Locate the cell with the specified text and output its (x, y) center coordinate. 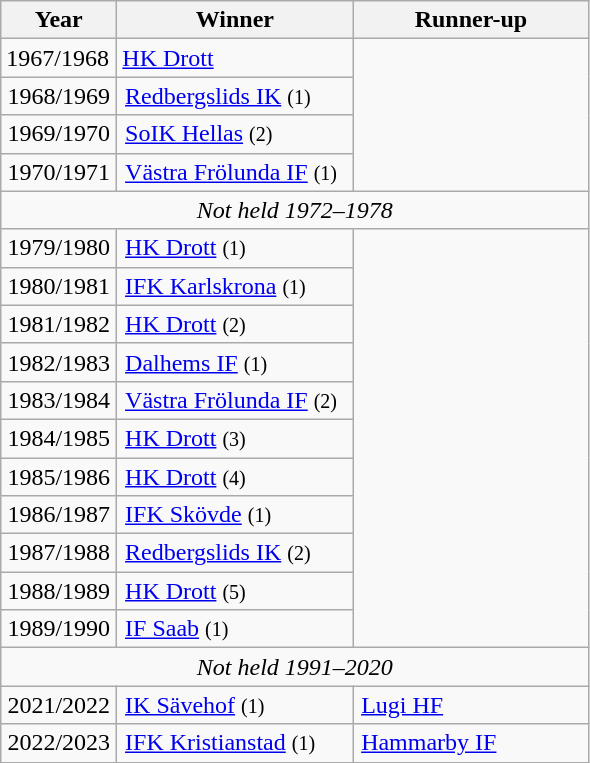
IFK Kristianstad (1) (235, 743)
IK Sävehof (1) (235, 705)
Dalhems IF (1) (235, 362)
1986/1987 (59, 515)
Västra Frölunda IF (2) (235, 400)
Runner-up (471, 20)
1988/1989 (59, 591)
IFK Karlskrona (1) (235, 286)
Winner (235, 20)
1979/1980 (59, 248)
1983/1984 (59, 400)
1985/1986 (59, 477)
1967/1968 (59, 58)
Lugi HF (471, 705)
Hammarby IF (471, 743)
2021/2022 (59, 705)
1969/1970 (59, 134)
HK Drott (2) (235, 324)
1982/1983 (59, 362)
Redbergslids IK (2) (235, 553)
IFK Skövde (1) (235, 515)
HK Drott (3) (235, 438)
Not held 1972–1978 (295, 210)
IF Saab (1) (235, 629)
1987/1988 (59, 553)
Västra Frölunda IF (1) (235, 172)
Year (59, 20)
2022/2023 (59, 743)
Not held 1991–2020 (295, 667)
Redbergslids IK (1) (235, 96)
1968/1969 (59, 96)
1981/1982 (59, 324)
HK Drott (235, 58)
1980/1981 (59, 286)
HK Drott (5) (235, 591)
1984/1985 (59, 438)
HK Drott (1) (235, 248)
SoIK Hellas (2) (235, 134)
HK Drott (4) (235, 477)
1989/1990 (59, 629)
1970/1971 (59, 172)
